Search for the cell housing the specified text and yield its [X, Y] center coordinate. 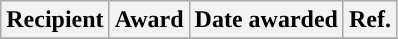
Date awarded [266, 20]
Award [149, 20]
Ref. [370, 20]
Recipient [55, 20]
